Determine the [X, Y] coordinate at the center of the cell enclosing the given text.  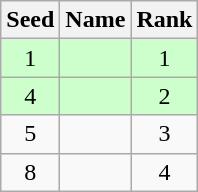
3 [164, 134]
5 [30, 134]
2 [164, 96]
8 [30, 172]
Seed [30, 20]
Name [96, 20]
Rank [164, 20]
